Search for the cell housing the specified text and yield its (X, Y) center coordinate. 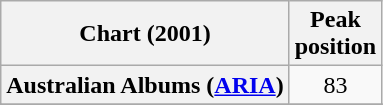
Chart (2001) (145, 34)
Australian Albums (ARIA) (145, 85)
Peakposition (335, 34)
83 (335, 85)
